Scan for the cell matching the given text and deliver its [x, y] coordinate at center. 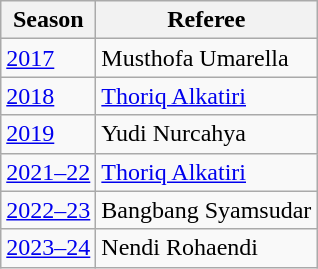
2017 [48, 58]
Nendi Rohaendi [206, 248]
2019 [48, 134]
Yudi Nurcahya [206, 134]
2021–22 [48, 172]
Referee [206, 20]
2018 [48, 96]
2022–23 [48, 210]
2023–24 [48, 248]
Bangbang Syamsudar [206, 210]
Season [48, 20]
Musthofa Umarella [206, 58]
